Locate the cell with the specified text and output its (x, y) center coordinate. 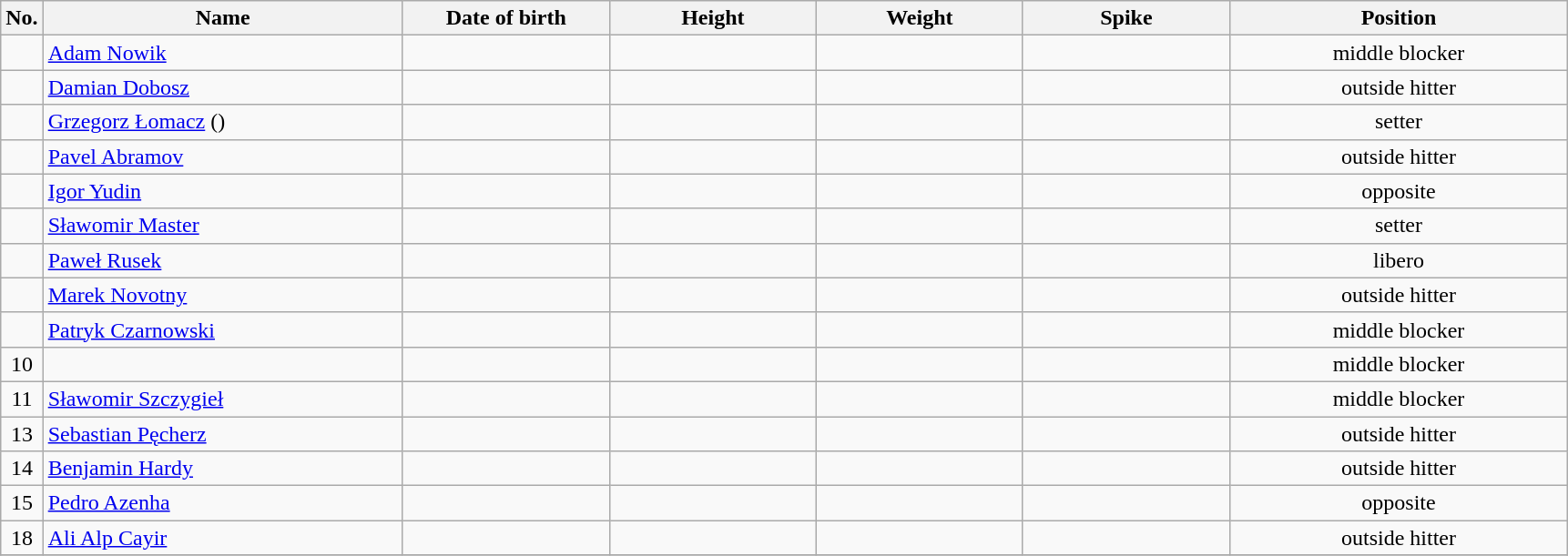
Sławomir Szczygieł (222, 399)
Sebastian Pęcherz (222, 434)
11 (22, 399)
13 (22, 434)
Height (712, 18)
Pavel Abramov (222, 157)
No. (22, 18)
Igor Yudin (222, 191)
Weight (920, 18)
Date of birth (506, 18)
Damian Dobosz (222, 87)
15 (22, 503)
Pedro Azenha (222, 503)
Name (222, 18)
libero (1399, 260)
Sławomir Master (222, 226)
Paweł Rusek (222, 260)
Ali Alp Cayir (222, 538)
18 (22, 538)
Spike (1125, 18)
Grzegorz Łomacz () (222, 122)
Benjamin Hardy (222, 469)
10 (22, 364)
14 (22, 469)
Patryk Czarnowski (222, 329)
Adam Nowik (222, 53)
Marek Novotny (222, 295)
Position (1399, 18)
